Return [x, y] of the center of cell containing provided text 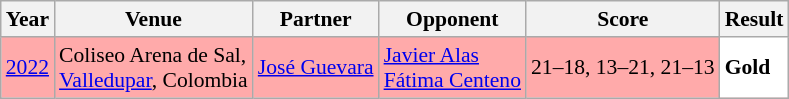
Venue [154, 19]
Partner [316, 19]
Javier Alas Fátima Centeno [452, 68]
Year [28, 19]
2022 [28, 68]
Result [754, 19]
Gold [754, 68]
21–18, 13–21, 21–13 [623, 68]
José Guevara [316, 68]
Score [623, 19]
Coliseo Arena de Sal,Valledupar, Colombia [154, 68]
Opponent [452, 19]
